Search for the cell housing the specified text and yield its [X, Y] center coordinate. 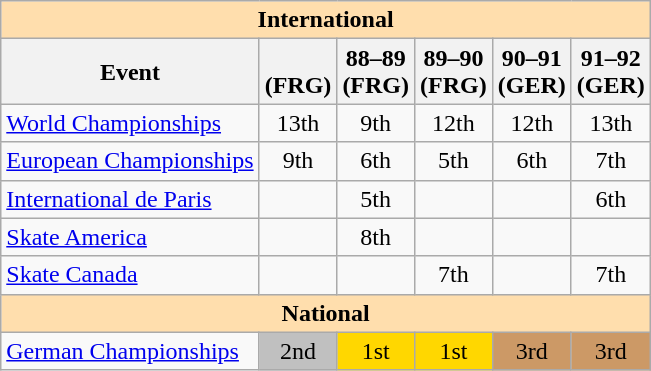
90–91(GER) [532, 72]
2nd [298, 351]
Skate America [130, 237]
(FRG) [298, 72]
89–90(FRG) [454, 72]
88–89(FRG) [376, 72]
Event [130, 72]
German Championships [130, 351]
8th [376, 237]
World Championships [130, 123]
Skate Canada [130, 275]
91–92(GER) [610, 72]
European Championships [130, 161]
National [326, 313]
International de Paris [130, 199]
International [326, 20]
